For the text-containing cell, return its midpoint in [X, Y] coordinate format. 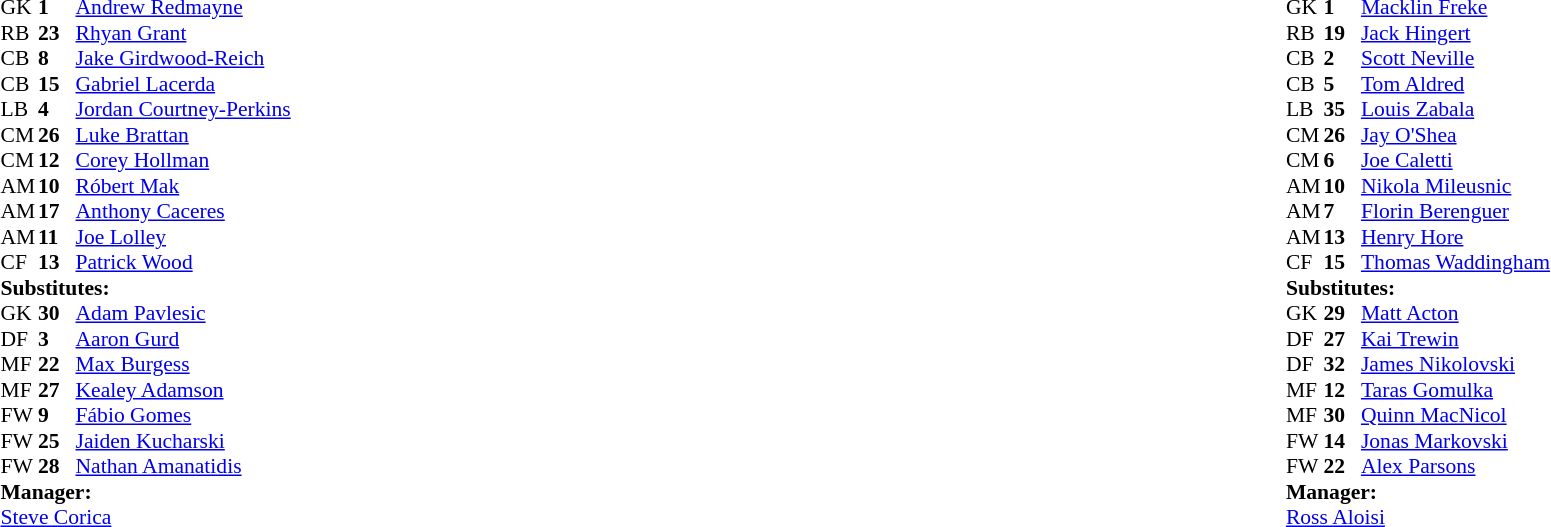
Kai Trewin [1456, 339]
Jack Hingert [1456, 33]
Jordan Courtney-Perkins [184, 109]
Louis Zabala [1456, 109]
28 [57, 467]
Scott Neville [1456, 59]
Adam Pavlesic [184, 313]
23 [57, 33]
Aaron Gurd [184, 339]
14 [1342, 441]
5 [1342, 84]
Patrick Wood [184, 263]
3 [57, 339]
11 [57, 237]
Thomas Waddingham [1456, 263]
Jaiden Kucharski [184, 441]
Joe Lolley [184, 237]
8 [57, 59]
Alex Parsons [1456, 467]
9 [57, 415]
7 [1342, 211]
6 [1342, 161]
Róbert Mak [184, 186]
19 [1342, 33]
Nikola Mileusnic [1456, 186]
4 [57, 109]
35 [1342, 109]
Nathan Amanatidis [184, 467]
Quinn MacNicol [1456, 415]
Corey Hollman [184, 161]
Fábio Gomes [184, 415]
Joe Caletti [1456, 161]
Florin Berenguer [1456, 211]
Tom Aldred [1456, 84]
Matt Acton [1456, 313]
Jonas Markovski [1456, 441]
Henry Hore [1456, 237]
17 [57, 211]
25 [57, 441]
2 [1342, 59]
Max Burgess [184, 365]
Anthony Caceres [184, 211]
James Nikolovski [1456, 365]
Luke Brattan [184, 135]
Rhyan Grant [184, 33]
Taras Gomulka [1456, 390]
Jake Girdwood-Reich [184, 59]
32 [1342, 365]
29 [1342, 313]
Gabriel Lacerda [184, 84]
Kealey Adamson [184, 390]
Jay O'Shea [1456, 135]
